Detect which cell encompasses the target text, then output its [x, y] center coordinate. 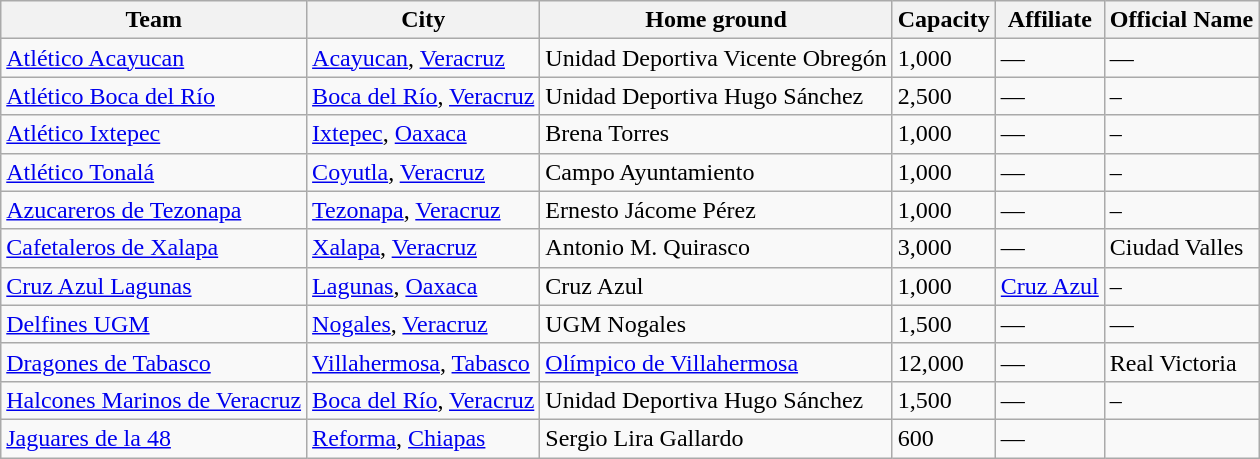
Azucareros de Tezonapa [154, 210]
Villahermosa, Tabasco [424, 362]
Tezonapa, Veracruz [424, 210]
Lagunas, Oaxaca [424, 286]
Ixtepec, Oaxaca [424, 134]
Coyutla, Veracruz [424, 172]
Delfines UGM [154, 324]
Cafetaleros de Xalapa [154, 248]
Ernesto Jácome Pérez [716, 210]
City [424, 20]
Affiliate [1050, 20]
Atlético Boca del Río [154, 96]
Home ground [716, 20]
Unidad Deportiva Vicente Obregón [716, 58]
Official Name [1181, 20]
12,000 [944, 362]
2,500 [944, 96]
Real Victoria [1181, 362]
Atlético Ixtepec [154, 134]
Cruz Azul Lagunas [154, 286]
600 [944, 438]
Team [154, 20]
Antonio M. Quirasco [716, 248]
Acayucan, Veracruz [424, 58]
Campo Ayuntamiento [716, 172]
Ciudad Valles [1181, 248]
Dragones de Tabasco [154, 362]
Nogales, Veracruz [424, 324]
Atlético Tonalá [154, 172]
Reforma, Chiapas [424, 438]
Halcones Marinos de Veracruz [154, 400]
Atlético Acayucan [154, 58]
Brena Torres [716, 134]
3,000 [944, 248]
Olímpico de Villahermosa [716, 362]
Capacity [944, 20]
Sergio Lira Gallardo [716, 438]
Xalapa, Veracruz [424, 248]
Jaguares de la 48 [154, 438]
UGM Nogales [716, 324]
